Locate the cell with the specified text and output its [x, y] center coordinate. 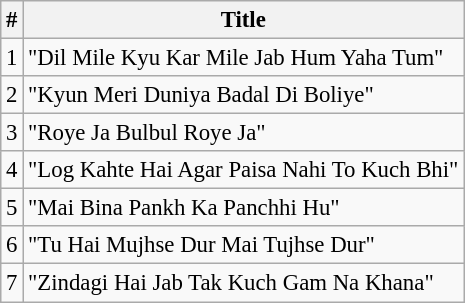
"Roye Ja Bulbul Roye Ja" [244, 133]
"Kyun Meri Duniya Badal Di Boliye" [244, 95]
# [12, 20]
6 [12, 245]
2 [12, 95]
"Zindagi Hai Jab Tak Kuch Gam Na Khana" [244, 283]
7 [12, 283]
3 [12, 133]
Title [244, 20]
4 [12, 170]
"Mai Bina Pankh Ka Panchhi Hu" [244, 208]
5 [12, 208]
"Log Kahte Hai Agar Paisa Nahi To Kuch Bhi" [244, 170]
"Dil Mile Kyu Kar Mile Jab Hum Yaha Tum" [244, 58]
1 [12, 58]
"Tu Hai Mujhse Dur Mai Tujhse Dur" [244, 245]
